Pinpoint the cell where the given text exists, returning its (X, Y) midpoint coordinate. 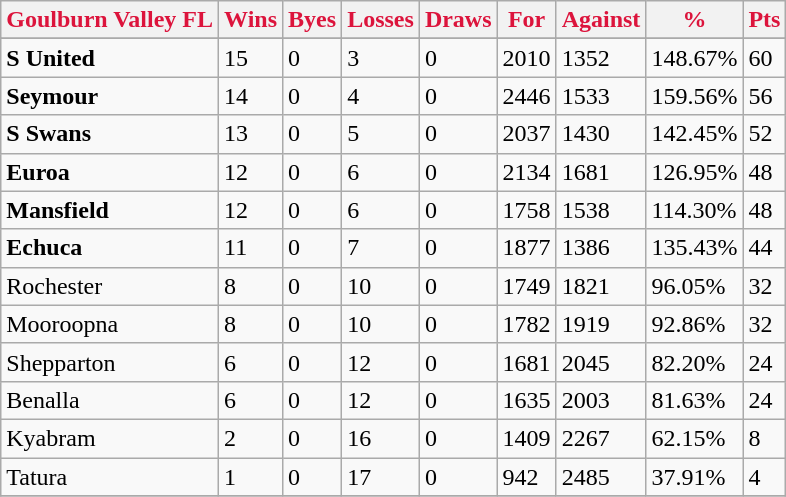
1352 (601, 58)
2134 (526, 172)
1538 (601, 210)
% (694, 20)
13 (251, 134)
2037 (526, 134)
Kyabram (110, 438)
2045 (601, 362)
3 (381, 58)
56 (764, 96)
Mooroopna (110, 324)
148.67% (694, 58)
126.95% (694, 172)
1430 (601, 134)
1758 (526, 210)
2010 (526, 58)
14 (251, 96)
44 (764, 248)
S United (110, 58)
Benalla (110, 400)
7 (381, 248)
Losses (381, 20)
Byes (312, 20)
Rochester (110, 286)
1877 (526, 248)
Draws (458, 20)
1782 (526, 324)
Mansfield (110, 210)
2003 (601, 400)
142.45% (694, 134)
Goulburn Valley FL (110, 20)
Euroa (110, 172)
81.63% (694, 400)
2267 (601, 438)
114.30% (694, 210)
For (526, 20)
82.20% (694, 362)
52 (764, 134)
Seymour (110, 96)
96.05% (694, 286)
60 (764, 58)
2485 (601, 477)
11 (251, 248)
135.43% (694, 248)
5 (381, 134)
1 (251, 477)
17 (381, 477)
1635 (526, 400)
1533 (601, 96)
37.91% (694, 477)
1409 (526, 438)
S Swans (110, 134)
Shepparton (110, 362)
1919 (601, 324)
Against (601, 20)
Pts (764, 20)
1821 (601, 286)
2446 (526, 96)
2 (251, 438)
Wins (251, 20)
1749 (526, 286)
15 (251, 58)
92.86% (694, 324)
942 (526, 477)
159.56% (694, 96)
Echuca (110, 248)
62.15% (694, 438)
16 (381, 438)
1386 (601, 248)
Tatura (110, 477)
